Pinpoint the cell where the given text exists, returning its [x, y] midpoint coordinate. 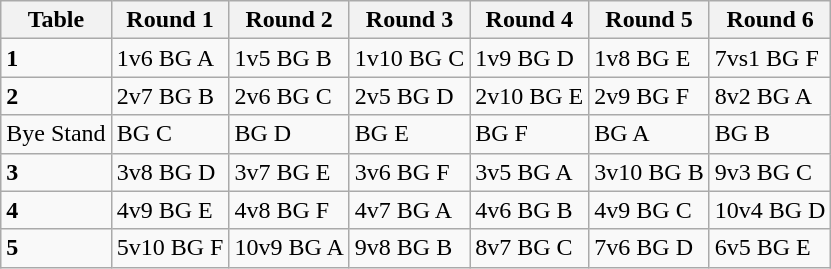
6v5 BG E [770, 248]
8v7 BG C [530, 248]
3v5 BG A [530, 172]
1v6 BG A [170, 58]
Round 6 [770, 20]
9v3 BG C [770, 172]
1v8 BG E [649, 58]
Round 2 [289, 20]
4 [56, 210]
3v7 BG E [289, 172]
2v10 BG E [530, 96]
3v8 BG D [170, 172]
4v7 BG A [409, 210]
BG F [530, 134]
Round 5 [649, 20]
5 [56, 248]
Bye Stand [56, 134]
2 [56, 96]
2v9 BG F [649, 96]
3v6 BG F [409, 172]
BG B [770, 134]
9v8 BG B [409, 248]
4v9 BG E [170, 210]
2v5 BG D [409, 96]
Round 3 [409, 20]
7vs1 BG F [770, 58]
Round 1 [170, 20]
BG A [649, 134]
1v10 BG C [409, 58]
BG D [289, 134]
8v2 BG A [770, 96]
BG C [170, 134]
4v9 BG C [649, 210]
Round 4 [530, 20]
2v6 BG C [289, 96]
10v9 BG A [289, 248]
3 [56, 172]
3v10 BG B [649, 172]
BG E [409, 134]
Table [56, 20]
5v10 BG F [170, 248]
2v7 BG B [170, 96]
4v6 BG B [530, 210]
1 [56, 58]
7v6 BG D [649, 248]
4v8 BG F [289, 210]
1v5 BG B [289, 58]
1v9 BG D [530, 58]
10v4 BG D [770, 210]
